Output the [X, Y] coordinate of the center of the cell containing the given text.  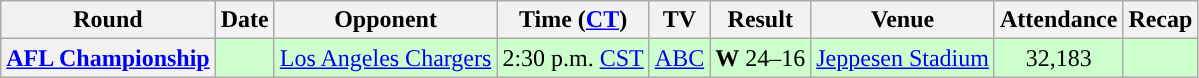
2:30 p.m. CST [573, 58]
Venue [903, 20]
Round [108, 20]
Los Angeles Chargers [386, 58]
TV [679, 20]
ABC [679, 58]
AFL Championship [108, 58]
Opponent [386, 20]
Date [244, 20]
32,183 [1058, 58]
W 24–16 [760, 58]
Jeppesen Stadium [903, 58]
Time (CT) [573, 20]
Recap [1160, 20]
Result [760, 20]
Attendance [1058, 20]
